Return the [x, y] coordinate for the center point of the cell that contains the specified text.  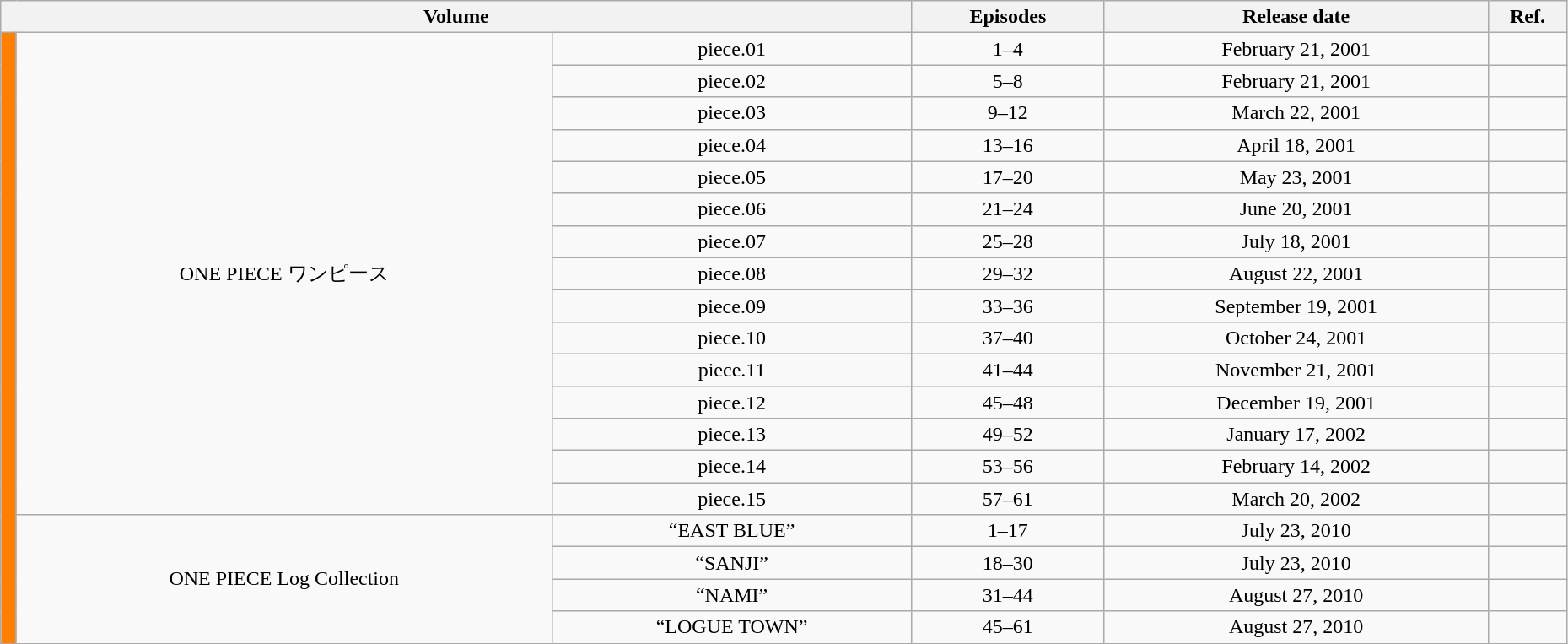
21–24 [1008, 209]
October 24, 2001 [1296, 338]
45–48 [1008, 403]
piece.07 [732, 241]
57–61 [1008, 499]
49–52 [1008, 435]
May 23, 2001 [1296, 177]
53–56 [1008, 467]
31–44 [1008, 595]
29–32 [1008, 273]
“EAST BLUE” [732, 531]
piece.06 [732, 209]
Ref. [1528, 17]
13–16 [1008, 145]
9–12 [1008, 113]
1–17 [1008, 531]
“NAMI” [732, 595]
piece.09 [732, 306]
17–20 [1008, 177]
45–61 [1008, 627]
August 22, 2001 [1296, 273]
ONE PIECE Log Collection [283, 579]
41–44 [1008, 370]
piece.02 [732, 81]
1–4 [1008, 49]
ONE PIECE ワンピース [283, 273]
33–36 [1008, 306]
April 18, 2001 [1296, 145]
Volume [456, 17]
piece.15 [732, 499]
January 17, 2002 [1296, 435]
March 20, 2002 [1296, 499]
piece.03 [732, 113]
March 22, 2001 [1296, 113]
37–40 [1008, 338]
piece.04 [732, 145]
5–8 [1008, 81]
25–28 [1008, 241]
September 19, 2001 [1296, 306]
“SANJI” [732, 563]
Release date [1296, 17]
piece.05 [732, 177]
18–30 [1008, 563]
December 19, 2001 [1296, 403]
June 20, 2001 [1296, 209]
February 14, 2002 [1296, 467]
Episodes [1008, 17]
piece.01 [732, 49]
piece.12 [732, 403]
“LOGUE TOWN” [732, 627]
piece.13 [732, 435]
piece.10 [732, 338]
piece.14 [732, 467]
November 21, 2001 [1296, 370]
piece.11 [732, 370]
piece.08 [732, 273]
July 18, 2001 [1296, 241]
